Identify which cell holds the provided text, then report its [x, y] central coordinate. 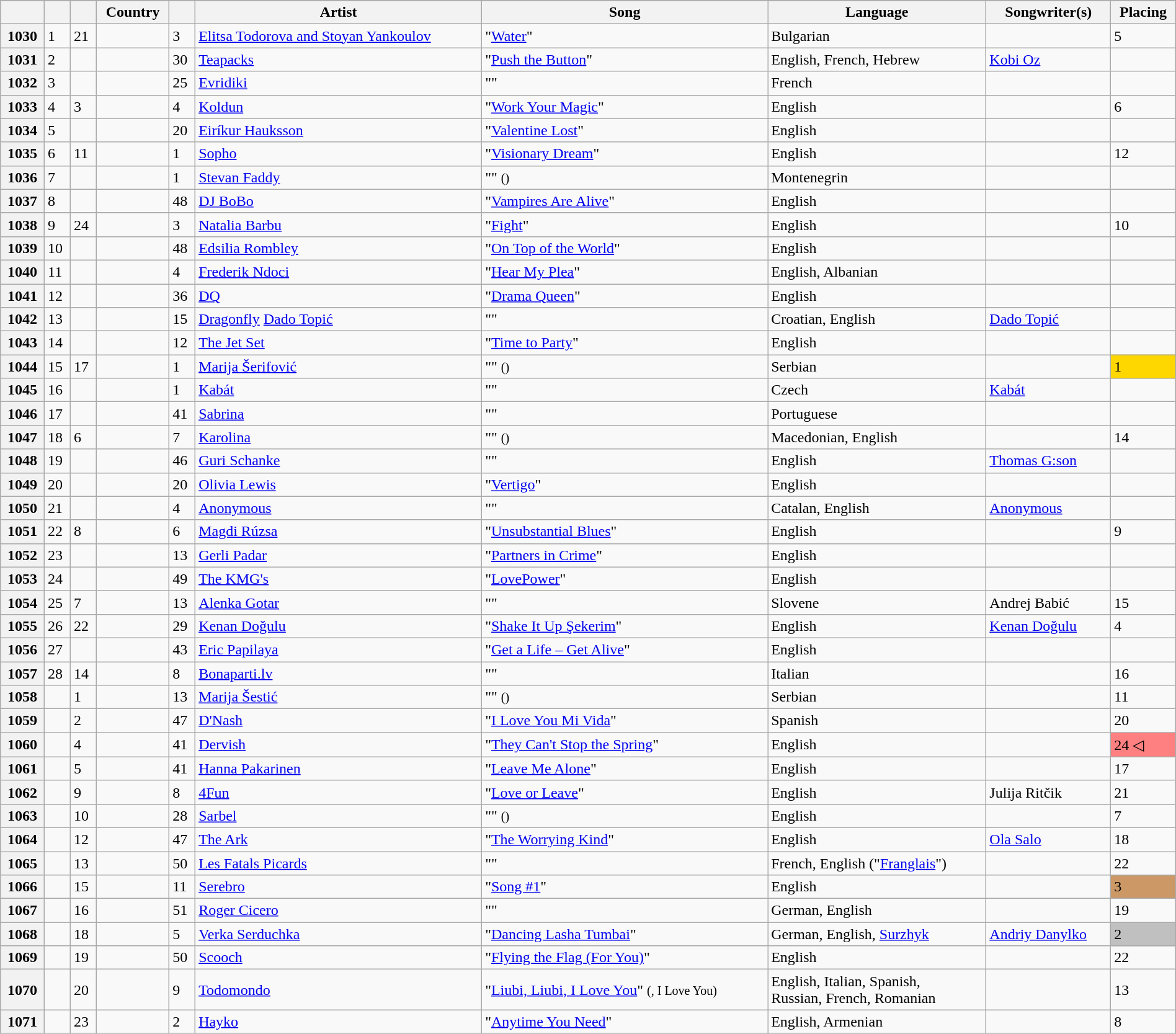
1037 [22, 201]
"Get a Life – Get Alive" [625, 649]
Les Fatals Picards [339, 863]
1044 [22, 367]
Thomas G:son [1048, 461]
"Song #1" [625, 887]
1040 [22, 272]
Gerli Padar [339, 555]
1033 [22, 107]
Eiríkur Hauksson [339, 130]
The Ark [339, 839]
Andrej Babić [1048, 602]
30 [182, 60]
"Visionary Dream" [625, 154]
Language [877, 12]
Eric Papilaya [339, 649]
"Fight" [625, 225]
1066 [22, 887]
Portuguese [877, 414]
"I Love You Mi Vida" [625, 721]
1067 [22, 911]
"LovePower" [625, 579]
Hanna Pakarinen [339, 769]
1032 [22, 83]
1036 [22, 177]
Frederik Ndoci [339, 272]
Bonaparti.lv [339, 673]
51 [182, 911]
English, French, Hebrew [877, 60]
Edsilia Rombley [339, 248]
"On Top of the World" [625, 248]
Placing [1143, 12]
29 [182, 626]
Dragonfly Dado Topić [339, 319]
Julija Ritčik [1048, 792]
"Leave Me Alone" [625, 769]
The Jet Set [339, 343]
Sarbel [339, 816]
"Liubi, Liubi, I Love You" (, I Love You) [625, 990]
"Unsubstantial Blues" [625, 532]
1063 [22, 816]
1041 [22, 296]
1064 [22, 839]
Italian [877, 673]
D'Nash [339, 721]
1061 [22, 769]
1049 [22, 484]
German, English [877, 911]
"Anytime You Need" [625, 1022]
Olivia Lewis [339, 484]
French, English ("Franglais") [877, 863]
Croatian, English [877, 319]
English, Italian, Spanish,Russian, French, Romanian [877, 990]
DJ BoBo [339, 201]
4Fun [339, 792]
Todomondo [339, 990]
1056 [22, 649]
46 [182, 461]
"Work Your Magic" [625, 107]
Sabrina [339, 414]
1062 [22, 792]
Country [133, 12]
1069 [22, 958]
Sopho [339, 154]
Karolina [339, 437]
36 [182, 296]
1068 [22, 934]
Evridiki [339, 83]
1048 [22, 461]
Spanish [877, 721]
1055 [22, 626]
"Water" [625, 36]
"Drama Queen" [625, 296]
26 [58, 626]
Macedonian, English [877, 437]
Ola Salo [1048, 839]
Andriy Danylko [1048, 934]
1059 [22, 721]
1031 [22, 60]
Teapacks [339, 60]
Stevan Faddy [339, 177]
German, English, Surzhyk [877, 934]
"They Can't Stop the Spring" [625, 745]
1034 [22, 130]
Magdi Rúzsa [339, 532]
1057 [22, 673]
Verka Serduchka [339, 934]
27 [58, 649]
DQ [339, 296]
"Time to Party" [625, 343]
Czech [877, 390]
1065 [22, 863]
Song [625, 12]
1030 [22, 36]
"Hear My Plea" [625, 272]
1051 [22, 532]
English, Armenian [877, 1022]
1046 [22, 414]
Alenka Gotar [339, 602]
1038 [22, 225]
"Dancing Lasha Tumbai" [625, 934]
"Love or Leave" [625, 792]
Natalia Barbu [339, 225]
English, Albanian [877, 272]
1070 [22, 990]
Marija Šestić [339, 697]
1047 [22, 437]
"The Worrying Kind" [625, 839]
French [877, 83]
1050 [22, 508]
Songwriter(s) [1048, 12]
Catalan, English [877, 508]
The KMG's [339, 579]
"Vertigo" [625, 484]
1052 [22, 555]
1058 [22, 697]
Elitsa Todorova and Stoyan Yankoulov [339, 36]
1042 [22, 319]
43 [182, 649]
1045 [22, 390]
"Flying the Flag (For You)" [625, 958]
"Valentine Lost" [625, 130]
Bulgarian [877, 36]
"Push the Button" [625, 60]
Guri Schanke [339, 461]
"Vampires Are Alive" [625, 201]
Hayko [339, 1022]
1043 [22, 343]
Marija Šerifović [339, 367]
Koldun [339, 107]
Artist [339, 12]
1053 [22, 579]
"Partners in Crime" [625, 555]
49 [182, 579]
Roger Cicero [339, 911]
Dervish [339, 745]
"Shake It Up Şekerim" [625, 626]
Kobi Oz [1048, 60]
Montenegrin [877, 177]
1060 [22, 745]
1039 [22, 248]
Dado Topić [1048, 319]
Serebro [339, 887]
Slovene [877, 602]
1054 [22, 602]
1035 [22, 154]
1071 [22, 1022]
24 ◁ [1143, 745]
Scooch [339, 958]
